Detect which cell encompasses the target text, then output its (x, y) center coordinate. 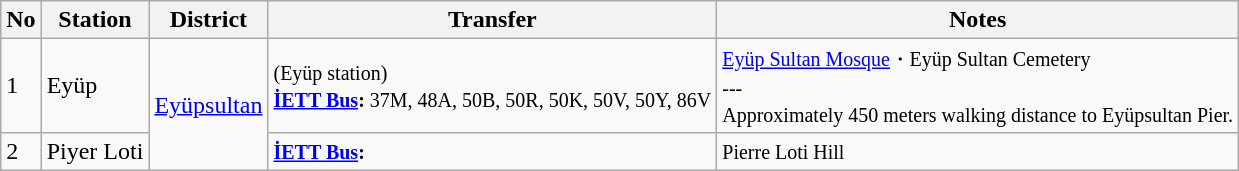
Transfer (492, 20)
(Eyüp station)İETT Bus: 37M, 48A, 50B, 50R, 50K, 50V, 50Y, 86V (492, 86)
2 (21, 151)
Eyüp Sultan Mosque・Eyüp Sultan Cemetery---Approximately 450 meters walking distance to Eyüpsultan Pier. (978, 86)
District (208, 20)
Eyüpsultan (208, 105)
Pierre Loti Hill (978, 151)
Notes (978, 20)
1 (21, 86)
Station (95, 20)
İETT Bus: (492, 151)
Eyüp (95, 86)
Piyer Loti (95, 151)
No (21, 20)
